Return [X, Y] of the center of cell containing provided text 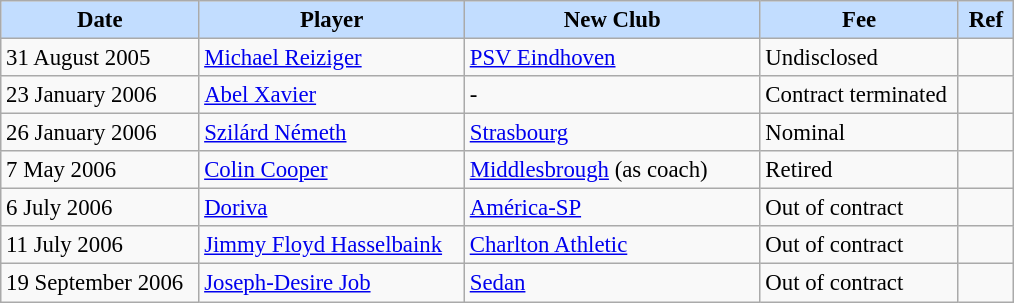
Middlesbrough (as coach) [612, 170]
PSV Eindhoven [612, 58]
Player [332, 20]
- [612, 95]
Date [100, 20]
Retired [859, 170]
Michael Reiziger [332, 58]
Szilárd Németh [332, 133]
Contract terminated [859, 95]
América-SP [612, 208]
Charlton Athletic [612, 245]
6 July 2006 [100, 208]
23 January 2006 [100, 95]
31 August 2005 [100, 58]
Nominal [859, 133]
19 September 2006 [100, 283]
New Club [612, 20]
26 January 2006 [100, 133]
7 May 2006 [100, 170]
Doriva [332, 208]
Jimmy Floyd Hasselbaink [332, 245]
Abel Xavier [332, 95]
Joseph-Desire Job [332, 283]
Colin Cooper [332, 170]
Ref [986, 20]
Sedan [612, 283]
Undisclosed [859, 58]
Fee [859, 20]
Strasbourg [612, 133]
11 July 2006 [100, 245]
